Scan for the cell matching the given text and deliver its [X, Y] coordinate at center. 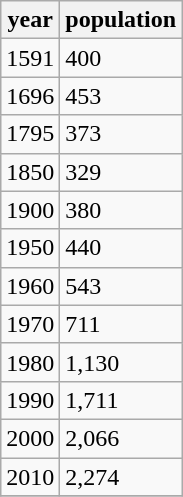
711 [121, 324]
year [30, 20]
population [121, 20]
1,711 [121, 400]
1990 [30, 400]
1960 [30, 286]
1795 [30, 134]
373 [121, 134]
2010 [30, 477]
1591 [30, 58]
1,130 [121, 362]
2000 [30, 438]
329 [121, 172]
453 [121, 96]
2,066 [121, 438]
1950 [30, 248]
2,274 [121, 477]
1980 [30, 362]
1970 [30, 324]
1850 [30, 172]
1696 [30, 96]
400 [121, 58]
1900 [30, 210]
440 [121, 248]
543 [121, 286]
380 [121, 210]
